From the cell containing the given text, extract its center point as [X, Y] coordinate. 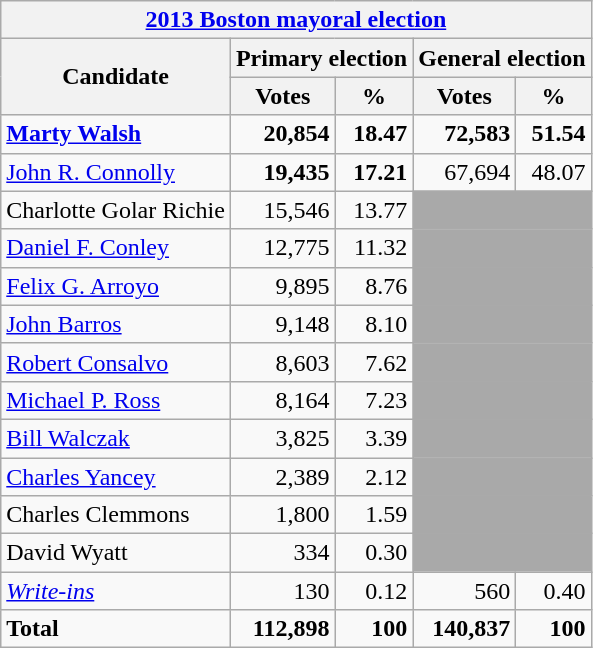
1.59 [374, 515]
67,694 [464, 172]
0.30 [374, 553]
General election [502, 58]
Candidate [116, 77]
8,164 [282, 400]
Charles Clemmons [116, 515]
334 [282, 553]
David Wyatt [116, 553]
560 [464, 591]
3,825 [282, 438]
Total [116, 629]
11.32 [374, 248]
130 [282, 591]
48.07 [554, 172]
2.12 [374, 477]
2,389 [282, 477]
15,546 [282, 210]
Primary election [321, 58]
112,898 [282, 629]
8.76 [374, 286]
8,603 [282, 362]
51.54 [554, 134]
Robert Consalvo [116, 362]
18.47 [374, 134]
Marty Walsh [116, 134]
19,435 [282, 172]
9,895 [282, 286]
13.77 [374, 210]
12,775 [282, 248]
John R. Connolly [116, 172]
0.40 [554, 591]
0.12 [374, 591]
9,148 [282, 324]
20,854 [282, 134]
3.39 [374, 438]
17.21 [374, 172]
2013 Boston mayoral election [296, 20]
7.62 [374, 362]
Felix G. Arroyo [116, 286]
Michael P. Ross [116, 400]
Charlotte Golar Richie [116, 210]
John Barros [116, 324]
Charles Yancey [116, 477]
1,800 [282, 515]
7.23 [374, 400]
72,583 [464, 134]
140,837 [464, 629]
Bill Walczak [116, 438]
Daniel F. Conley [116, 248]
8.10 [374, 324]
Write-ins [116, 591]
